From the cell containing the given text, extract its center point as (X, Y) coordinate. 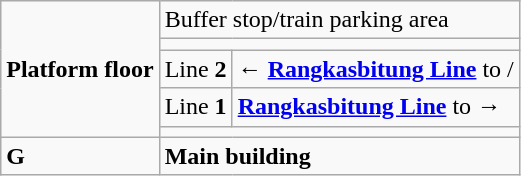
Buffer stop/train parking area (339, 20)
Line 1 (196, 107)
Line 2 (196, 69)
← Rangkasbitung Line to / (376, 69)
Main building (339, 156)
Rangkasbitung Line to → (376, 107)
G (80, 156)
Platform floor (80, 69)
